Extract the (X, Y) coordinate from the center of the cell holding the provided text.  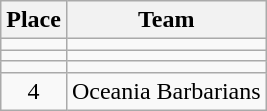
Oceania Barbarians (166, 91)
Team (166, 20)
4 (34, 91)
Place (34, 20)
